From the cell containing the given text, extract its center point as [X, Y] coordinate. 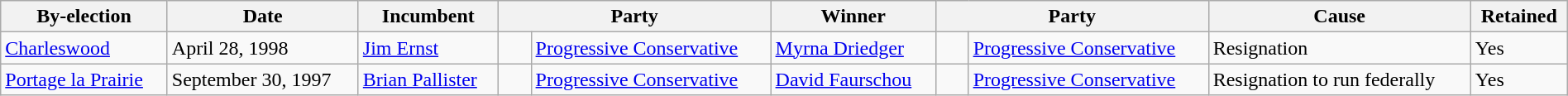
Date [263, 17]
September 30, 1997 [263, 79]
Retained [1518, 17]
Charleswood [84, 48]
Winner [853, 17]
Cause [1340, 17]
Brian Pallister [428, 79]
Myrna Driedger [853, 48]
Incumbent [428, 17]
April 28, 1998 [263, 48]
Portage la Prairie [84, 79]
Resignation [1340, 48]
David Faurschou [853, 79]
By-election [84, 17]
Jim Ernst [428, 48]
Resignation to run federally [1340, 79]
